Output the [x, y] coordinate of the center of the cell containing the given text.  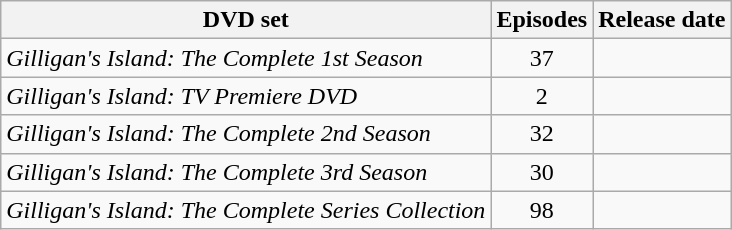
DVD set [246, 20]
Gilligan's Island: The Complete Series Collection [246, 210]
32 [542, 134]
Gilligan's Island: The Complete 1st Season [246, 58]
Gilligan's Island: The Complete 3rd Season [246, 172]
Gilligan's Island: The Complete 2nd Season [246, 134]
Episodes [542, 20]
2 [542, 96]
Release date [662, 20]
Gilligan's Island: TV Premiere DVD [246, 96]
30 [542, 172]
37 [542, 58]
98 [542, 210]
